From the cell containing the given text, extract its center point as (x, y) coordinate. 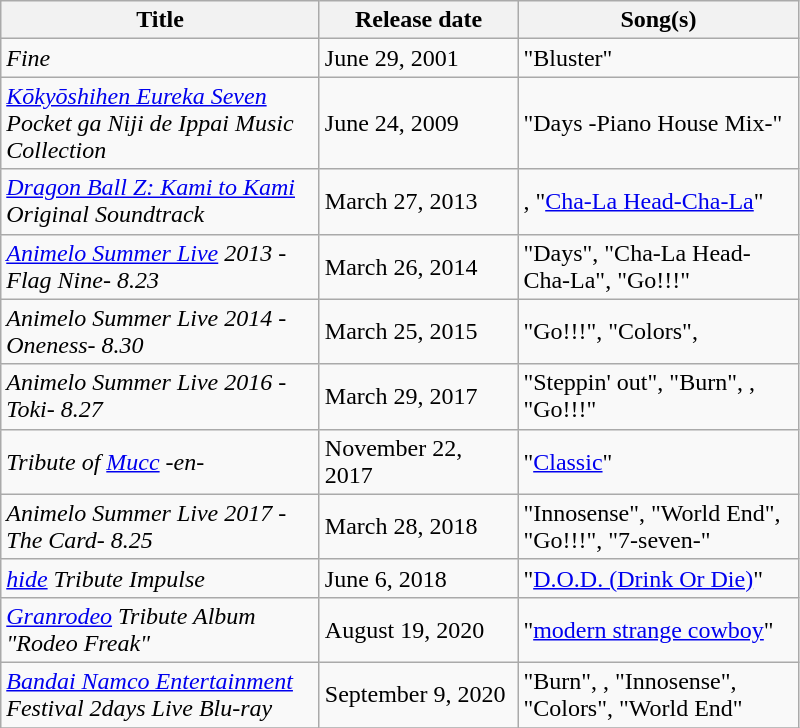
June 6, 2018 (418, 578)
"Days -Piano House Mix-" (658, 123)
Animelo Summer Live 2013 -Flag Nine- 8.23 (160, 266)
"modern strange cowboy" (658, 630)
September 9, 2020 (418, 694)
Release date (418, 20)
Title (160, 20)
March 27, 2013 (418, 202)
"Steppin' out", "Burn", , "Go!!!" (658, 396)
Bandai Namco Entertainment Festival 2days Live Blu-ray (160, 694)
"Burn", , "Innosense", "Colors", "World End" (658, 694)
November 22, 2017 (418, 462)
June 24, 2009 (418, 123)
June 29, 2001 (418, 58)
"Innosense", "World End", "Go!!!", "7-seven-" (658, 526)
Animelo Summer Live 2017 -The Card- 8.25 (160, 526)
Granrodeo Tribute Album "Rodeo Freak" (160, 630)
Tribute of Mucc -en- (160, 462)
Kōkyōshihen Eureka Seven Pocket ga Niji de Ippai Music Collection (160, 123)
March 25, 2015 (418, 332)
"D.O.D. (Drink Or Die)" (658, 578)
Animelo Summer Live 2016 -Toki- 8.27 (160, 396)
"Bluster" (658, 58)
"Classic" (658, 462)
, "Cha-La Head-Cha-La" (658, 202)
Song(s) (658, 20)
Fine (160, 58)
Dragon Ball Z: Kami to Kami Original Soundtrack (160, 202)
March 29, 2017 (418, 396)
August 19, 2020 (418, 630)
March 28, 2018 (418, 526)
hide Tribute Impulse (160, 578)
"Go!!!", "Colors", (658, 332)
March 26, 2014 (418, 266)
"Days", "Cha-La Head-Cha-La", "Go!!!" (658, 266)
Animelo Summer Live 2014 -Oneness- 8.30 (160, 332)
